Find where the given text appears and provide that cell's center as (X, Y) coordinate. 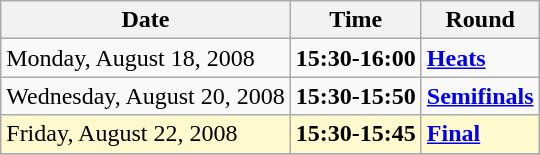
Monday, August 18, 2008 (146, 58)
Round (480, 20)
Friday, August 22, 2008 (146, 134)
Heats (480, 58)
Semifinals (480, 96)
Time (356, 20)
15:30-16:00 (356, 58)
Date (146, 20)
Wednesday, August 20, 2008 (146, 96)
15:30-15:45 (356, 134)
15:30-15:50 (356, 96)
Final (480, 134)
